Output the [x, y] coordinate of the center of the cell containing the given text.  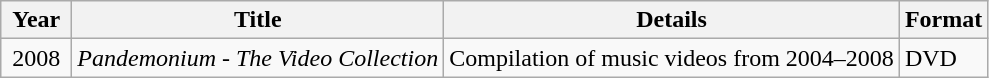
Details [672, 20]
Compilation of music videos from 2004–2008 [672, 58]
Format [943, 20]
DVD [943, 58]
Pandemonium - The Video Collection [258, 58]
2008 [36, 58]
Year [36, 20]
Title [258, 20]
